Pinpoint the cell where the given text exists, returning its (x, y) midpoint coordinate. 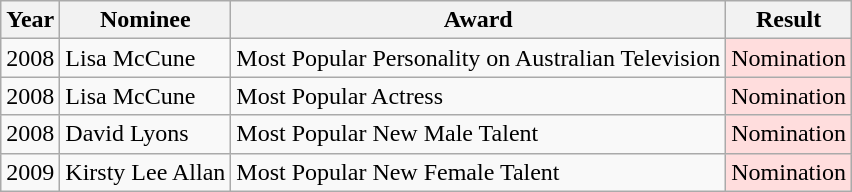
Award (478, 20)
2009 (30, 172)
David Lyons (146, 134)
Most Popular Actress (478, 96)
Most Popular New Female Talent (478, 172)
Nominee (146, 20)
Most Popular New Male Talent (478, 134)
Most Popular Personality on Australian Television (478, 58)
Year (30, 20)
Kirsty Lee Allan (146, 172)
Result (789, 20)
